Provide the [X, Y] coordinate of the cell's center where the given text is located.  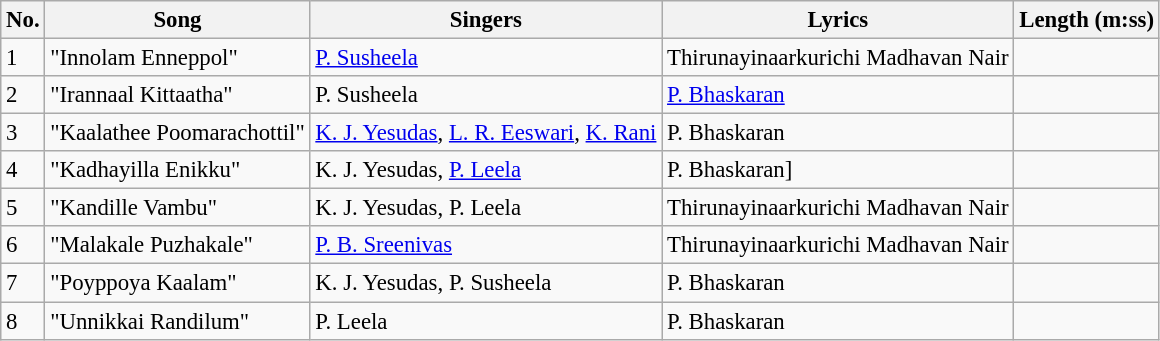
"Irannaal Kittaatha" [178, 95]
K. J. Yesudas, L. R. Eeswari, K. Rani [486, 133]
3 [23, 133]
"Kaalathee Poomarachottil" [178, 133]
"Malakale Puzhakale" [178, 245]
7 [23, 283]
"Poyppoya Kaalam" [178, 283]
P. Bhaskaran] [838, 170]
Lyrics [838, 20]
K. J. Yesudas, P. Susheela [486, 283]
4 [23, 170]
P. Leela [486, 321]
"Kandille Vambu" [178, 208]
Length (m:ss) [1086, 20]
8 [23, 321]
"Unnikkai Randilum" [178, 321]
P. B. Sreenivas [486, 245]
6 [23, 245]
"Innolam Enneppol" [178, 58]
No. [23, 20]
2 [23, 95]
Song [178, 20]
5 [23, 208]
"Kadhayilla Enikku" [178, 170]
Singers [486, 20]
1 [23, 58]
